For the text-containing cell, return its midpoint in [X, Y] coordinate format. 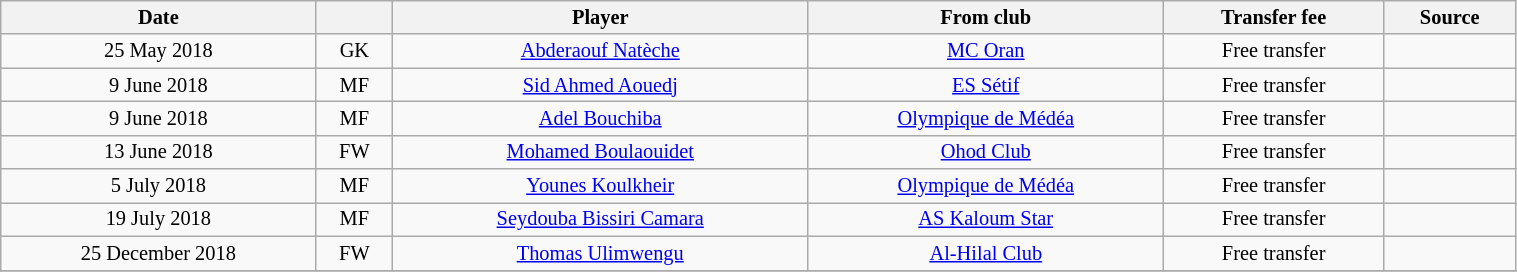
Younes Koulkheir [600, 186]
Source [1450, 17]
25 December 2018 [158, 253]
Thomas Ulimwengu [600, 253]
19 July 2018 [158, 219]
Adel Bouchiba [600, 118]
13 June 2018 [158, 152]
AS Kaloum Star [986, 219]
Date [158, 17]
Al-Hilal Club [986, 253]
MC Oran [986, 51]
Sid Ahmed Aouedj [600, 85]
GK [354, 51]
ES Sétif [986, 85]
5 July 2018 [158, 186]
Mohamed Boulaouidet [600, 152]
Player [600, 17]
Transfer fee [1274, 17]
From club [986, 17]
25 May 2018 [158, 51]
Abderaouf Natèche [600, 51]
Seydouba Bissiri Camara [600, 219]
Ohod Club [986, 152]
